From the cell containing the given text, extract its center point as (X, Y) coordinate. 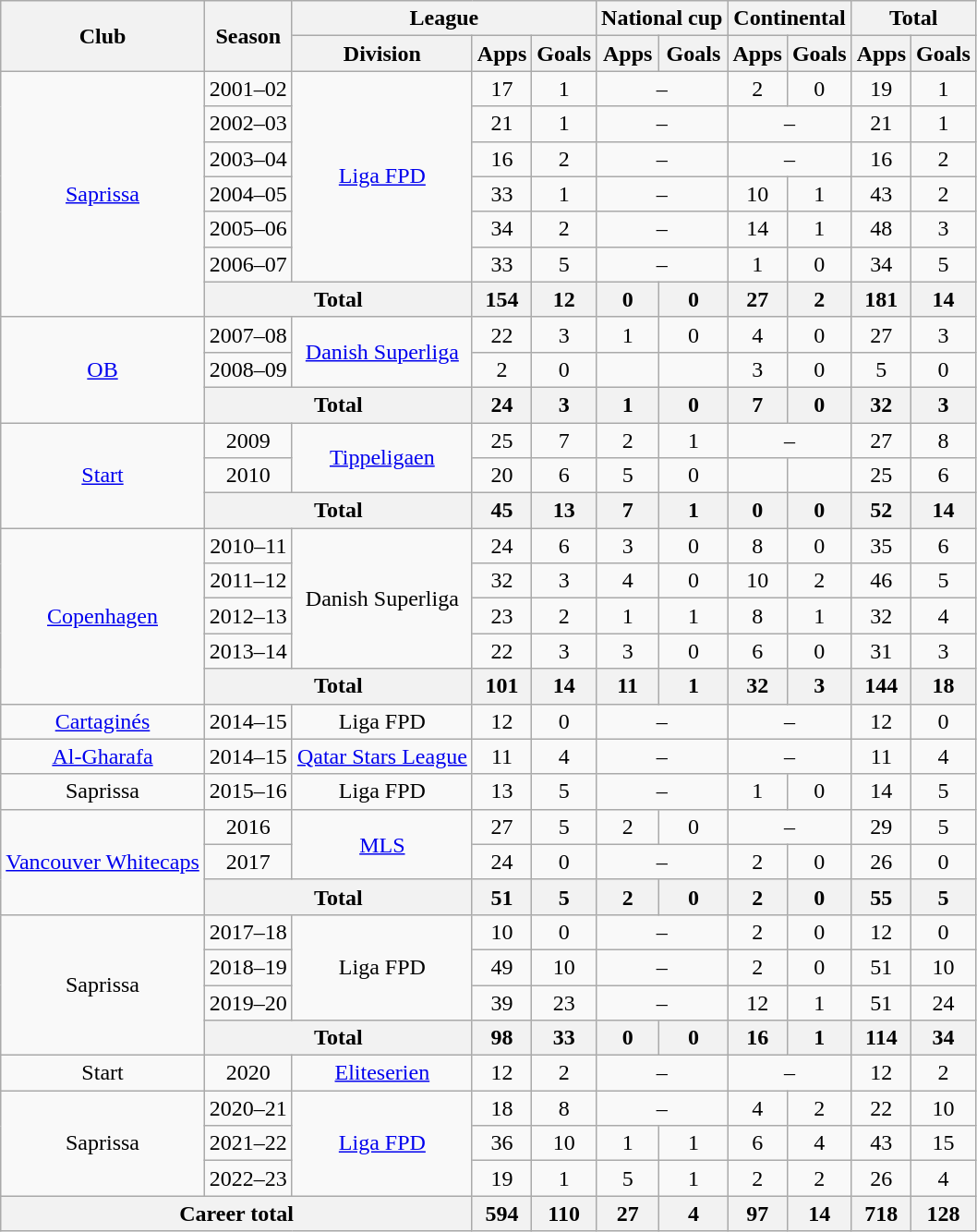
181 (881, 299)
29 (881, 827)
31 (881, 651)
2016 (247, 827)
48 (881, 229)
2017–18 (247, 932)
2012–13 (247, 616)
49 (501, 967)
2021–22 (247, 1143)
2020 (247, 1073)
Copenhagen (103, 616)
114 (881, 1038)
52 (881, 511)
2001–02 (247, 89)
Continental (790, 18)
2011–12 (247, 581)
Cartaginés (103, 721)
Division (382, 54)
36 (501, 1143)
101 (501, 686)
2007–08 (247, 334)
OB (103, 369)
718 (881, 1214)
2005–06 (247, 229)
Eliteserien (382, 1073)
20 (501, 476)
154 (501, 299)
2022–23 (247, 1178)
League (443, 18)
Season (247, 36)
46 (881, 581)
35 (881, 546)
Al-Gharafa (103, 756)
National cup (662, 18)
2006–07 (247, 264)
2013–14 (247, 651)
MLS (382, 844)
Club (103, 36)
Tippeligaen (382, 458)
2009 (247, 441)
15 (944, 1143)
98 (501, 1038)
55 (881, 897)
594 (501, 1214)
128 (944, 1214)
2019–20 (247, 1002)
2015–16 (247, 791)
2003–04 (247, 159)
Career total (236, 1214)
97 (757, 1214)
2008–09 (247, 369)
Vancouver Whitecaps (103, 862)
39 (501, 1002)
2018–19 (247, 967)
144 (881, 686)
2017 (247, 862)
2010 (247, 476)
45 (501, 511)
2010–11 (247, 546)
2004–05 (247, 194)
2020–21 (247, 1108)
110 (564, 1214)
2002–03 (247, 124)
Qatar Stars League (382, 756)
17 (501, 89)
